Output the [X, Y] coordinate of the center of the cell containing the given text.  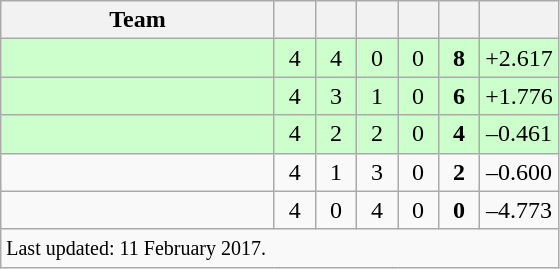
–0.461 [520, 134]
Team [138, 20]
6 [460, 96]
+2.617 [520, 58]
8 [460, 58]
+1.776 [520, 96]
–4.773 [520, 210]
Last updated: 11 February 2017. [280, 248]
–0.600 [520, 172]
